Identify which cell holds the provided text, then report its (x, y) central coordinate. 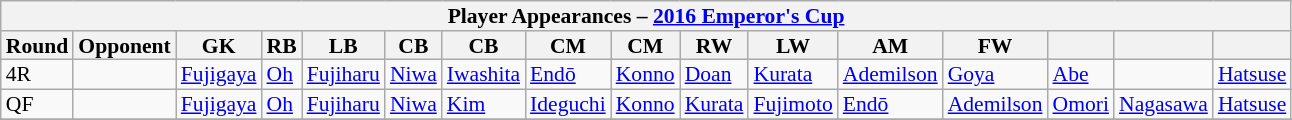
Ideguchi (568, 105)
RB (281, 46)
Kim (484, 105)
Player Appearances – 2016 Emperor's Cup (646, 16)
Iwashita (484, 75)
LW (792, 46)
Abe (1080, 75)
Doan (714, 75)
FW (996, 46)
Nagasawa (1164, 105)
4R (38, 75)
LB (344, 46)
RW (714, 46)
Fujimoto (792, 105)
GK (219, 46)
Goya (996, 75)
AM (890, 46)
Round (38, 46)
QF (38, 105)
Omori (1080, 105)
Opponent (124, 46)
